Locate the cell with the specified text and output its (X, Y) center coordinate. 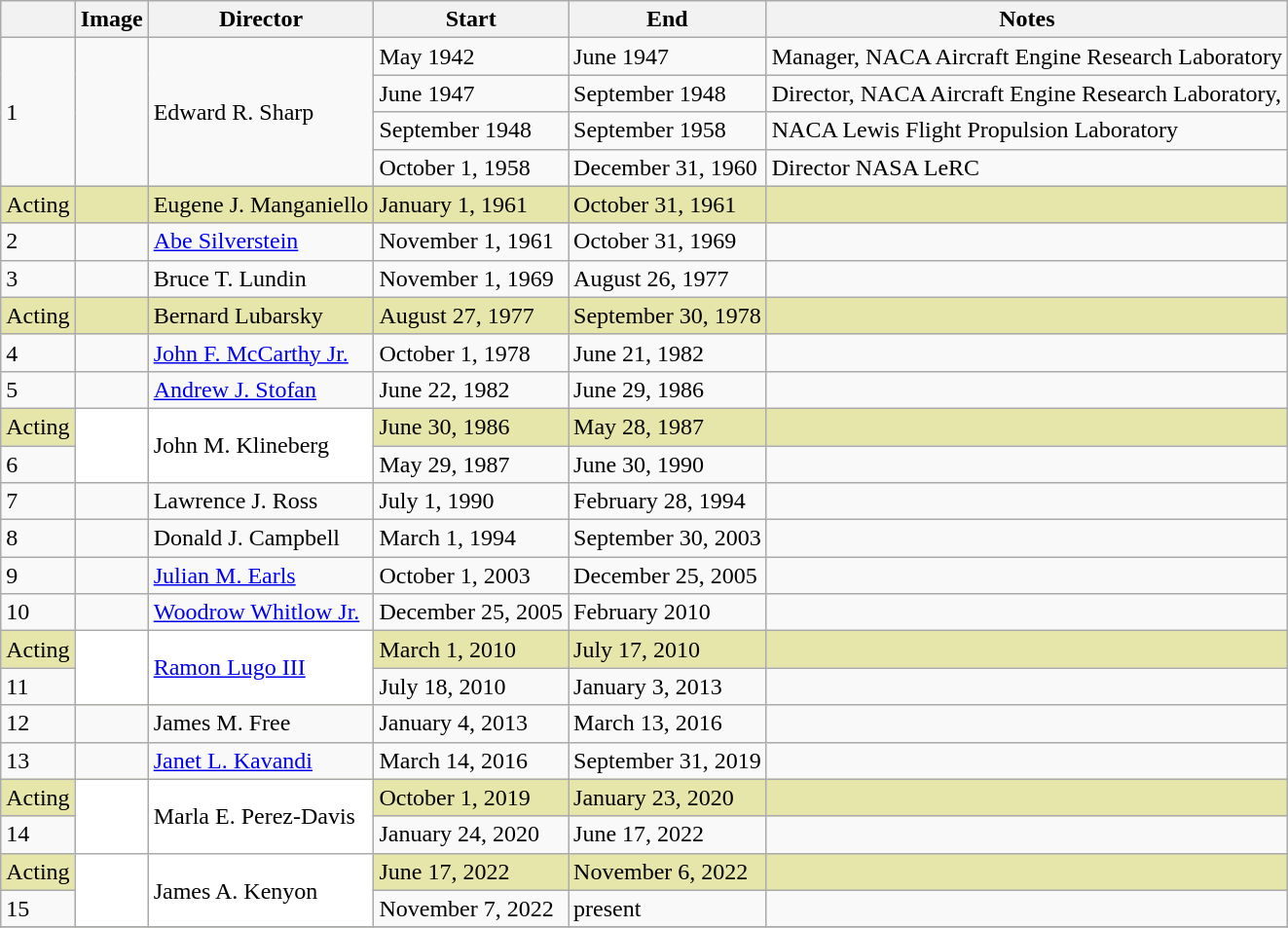
November 1, 1969 (471, 278)
September 31, 2019 (668, 761)
February 28, 1994 (668, 501)
May 1942 (471, 56)
October 31, 1969 (668, 241)
Image (111, 19)
Ramon Lugo III (261, 668)
September 1958 (668, 130)
Bruce T. Lundin (261, 278)
January 3, 2013 (668, 687)
End (668, 19)
November 6, 2022 (668, 872)
Lawrence J. Ross (261, 501)
September 30, 1978 (668, 316)
February 2010 (668, 612)
October 1, 1978 (471, 353)
January 23, 2020 (668, 798)
Donald J. Campbell (261, 538)
John F. McCarthy Jr. (261, 353)
9 (38, 575)
July 18, 2010 (471, 687)
10 (38, 612)
5 (38, 390)
Julian M. Earls (261, 575)
November 1, 1961 (471, 241)
October 1, 1958 (471, 167)
March 14, 2016 (471, 761)
August 27, 1977 (471, 316)
May 28, 1987 (668, 427)
15 (38, 909)
James A. Kenyon (261, 890)
June 30, 1990 (668, 464)
January 24, 2020 (471, 835)
Eugene J. Manganiello (261, 204)
14 (38, 835)
James M. Free (261, 724)
August 26, 1977 (668, 278)
Andrew J. Stofan (261, 390)
Notes (1026, 19)
July 1, 1990 (471, 501)
Janet L. Kavandi (261, 761)
November 7, 2022 (471, 909)
Woodrow Whitlow Jr. (261, 612)
December 31, 1960 (668, 167)
October 31, 1961 (668, 204)
Abe Silverstein (261, 241)
July 17, 2010 (668, 650)
June 29, 1986 (668, 390)
Director (261, 19)
Edward R. Sharp (261, 112)
Marla E. Perez-Davis (261, 816)
8 (38, 538)
11 (38, 687)
Bernard Lubarsky (261, 316)
13 (38, 761)
January 4, 2013 (471, 724)
March 1, 2010 (471, 650)
Director NASA LeRC (1026, 167)
7 (38, 501)
June 30, 1986 (471, 427)
4 (38, 353)
January 1, 1961 (471, 204)
Start (471, 19)
John M. Klineberg (261, 445)
October 1, 2003 (471, 575)
June 22, 1982 (471, 390)
6 (38, 464)
NACA Lewis Flight Propulsion Laboratory (1026, 130)
2 (38, 241)
June 21, 1982 (668, 353)
1 (38, 112)
Manager, NACA Aircraft Engine Research Laboratory (1026, 56)
May 29, 1987 (471, 464)
Director, NACA Aircraft Engine Research Laboratory, (1026, 93)
October 1, 2019 (471, 798)
September 30, 2003 (668, 538)
3 (38, 278)
March 1, 1994 (471, 538)
present (668, 909)
12 (38, 724)
March 13, 2016 (668, 724)
